Search for the cell housing the specified text and yield its (x, y) center coordinate. 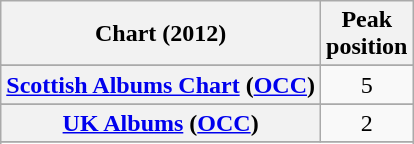
Scottish Albums Chart (OCC) (161, 85)
UK Albums (OCC) (161, 123)
Peakposition (367, 34)
2 (367, 123)
Chart (2012) (161, 34)
5 (367, 85)
